For the text-containing cell, return its midpoint in [x, y] coordinate format. 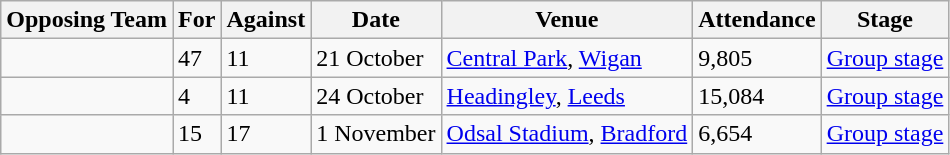
24 October [376, 96]
17 [266, 134]
Date [376, 20]
For [197, 20]
Venue [567, 20]
15,084 [757, 96]
6,654 [757, 134]
1 November [376, 134]
Headingley, Leeds [567, 96]
15 [197, 134]
Opposing Team [87, 20]
4 [197, 96]
Attendance [757, 20]
Against [266, 20]
21 October [376, 58]
9,805 [757, 58]
Central Park, Wigan [567, 58]
47 [197, 58]
Odsal Stadium, Bradford [567, 134]
Stage [885, 20]
